Detect which cell encompasses the target text, then output its [x, y] center coordinate. 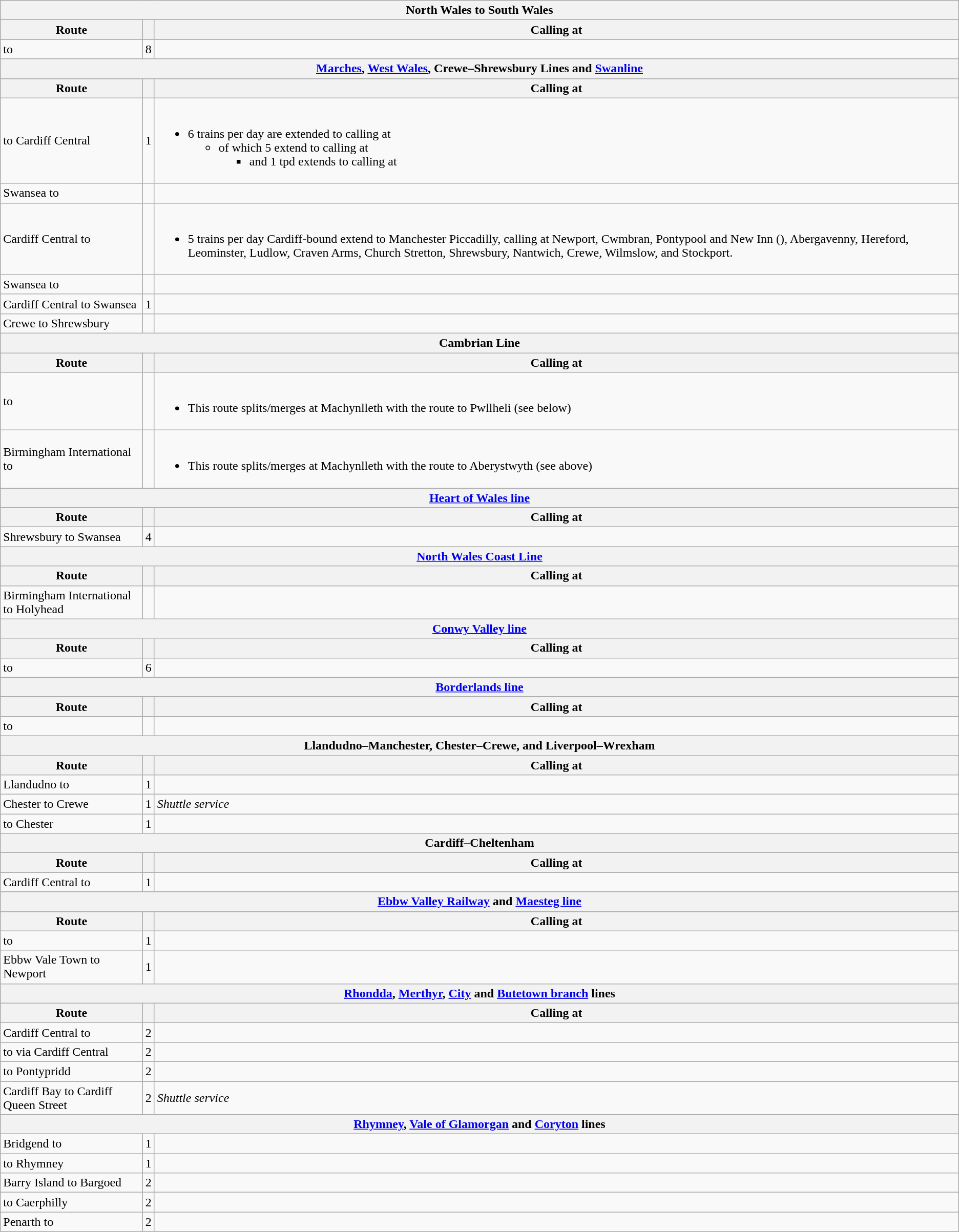
Cambrian Line [479, 343]
Rhondda, Merthyr, City and Butetown branch lines [479, 993]
6 [149, 667]
North Wales Coast Line [479, 556]
Cardiff Bay to Cardiff Queen Street [72, 1097]
Llandudno to [72, 785]
This route splits/merges at Machynlleth with the route to Pwllheli (see below) [556, 402]
to Pontypridd [72, 1071]
Cardiff Central to Swansea [72, 304]
Barry Island to Bargoed [72, 1183]
Cardiff–Cheltenham [479, 843]
Ebbw Valley Railway and Maesteg line [479, 902]
Borderlands line [479, 687]
Penarth to [72, 1222]
Heart of Wales line [479, 498]
to Chester [72, 824]
to Cardiff Central [72, 140]
to Caerphilly [72, 1202]
Birmingham International to [72, 459]
Conwy Valley line [479, 629]
North Wales to South Wales [479, 10]
to via Cardiff Central [72, 1052]
Marches, West Wales, Crewe–Shrewsbury Lines and Swanline [479, 69]
6 trains per day are extended to calling at of which 5 extend to calling at and 1 tpd extends to calling at [556, 140]
Chester to Crewe [72, 804]
Ebbw Vale Town to Newport [72, 967]
This route splits/merges at Machynlleth with the route to Aberystwyth (see above) [556, 459]
Birmingham International to Holyhead [72, 602]
4 [149, 537]
Bridgend to [72, 1144]
to Rhymney [72, 1163]
Shrewsbury to Swansea [72, 537]
Rhymney, Vale of Glamorgan and Coryton lines [479, 1124]
8 [149, 49]
Crewe to Shrewsbury [72, 323]
Llandudno–Manchester, Chester–Crewe, and Liverpool–Wrexham [479, 745]
